Return the (X, Y) coordinate for the center point of the cell that contains the specified text.  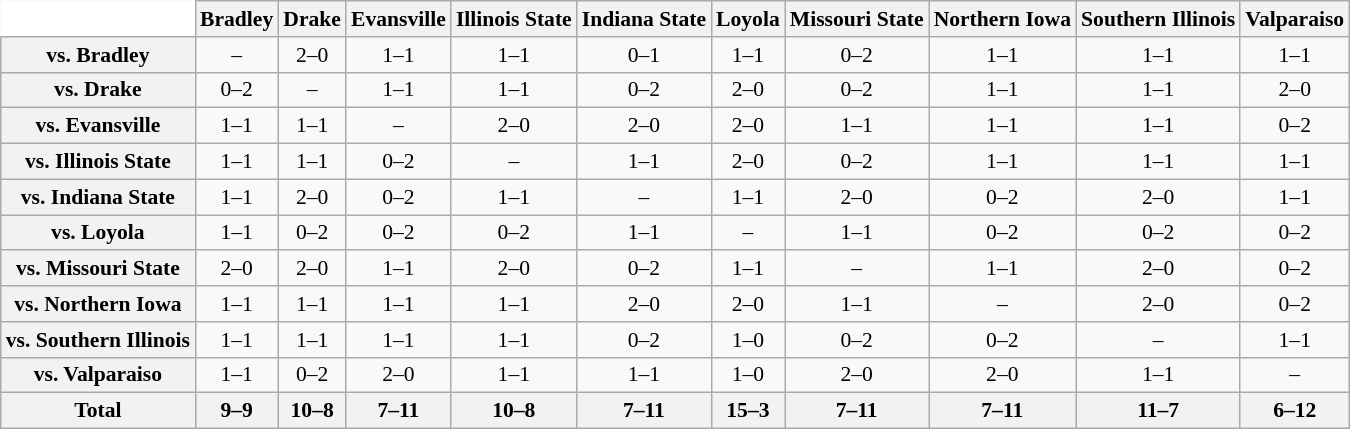
vs. Missouri State (98, 269)
11–7 (1158, 411)
vs. Evansville (98, 126)
vs. Valparaiso (98, 375)
Southern Illinois (1158, 19)
vs. Southern Illinois (98, 340)
Total (98, 411)
Northern Iowa (1002, 19)
vs. Illinois State (98, 162)
Indiana State (644, 19)
vs. Indiana State (98, 197)
Missouri State (857, 19)
Evansville (398, 19)
vs. Bradley (98, 55)
Loyola (748, 19)
6–12 (1294, 411)
9–9 (236, 411)
0–1 (644, 55)
vs. Loyola (98, 233)
vs. Northern Iowa (98, 304)
15–3 (748, 411)
Illinois State (514, 19)
vs. Drake (98, 90)
Drake (312, 19)
Bradley (236, 19)
Valparaiso (1294, 19)
